Provide the (X, Y) coordinate of the cell's center where the given text is located.  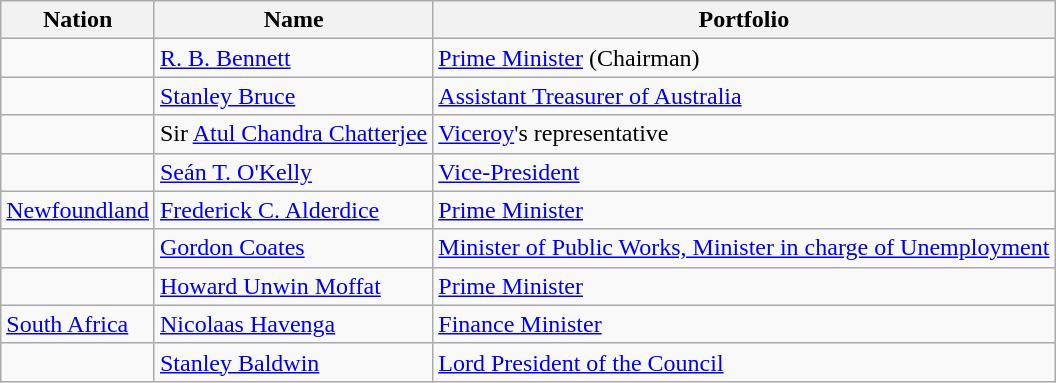
Seán T. O'Kelly (293, 172)
Finance Minister (744, 324)
Sir Atul Chandra Chatterjee (293, 134)
Nation (78, 20)
Newfoundland (78, 210)
Portfolio (744, 20)
South Africa (78, 324)
Assistant Treasurer of Australia (744, 96)
Stanley Baldwin (293, 362)
Name (293, 20)
Prime Minister (Chairman) (744, 58)
Gordon Coates (293, 248)
Howard Unwin Moffat (293, 286)
Minister of Public Works, Minister in charge of Unemployment (744, 248)
Nicolaas Havenga (293, 324)
Frederick C. Alderdice (293, 210)
R. B. Bennett (293, 58)
Viceroy's representative (744, 134)
Lord President of the Council (744, 362)
Vice-President (744, 172)
Stanley Bruce (293, 96)
